From the cell containing the given text, extract its center point as [X, Y] coordinate. 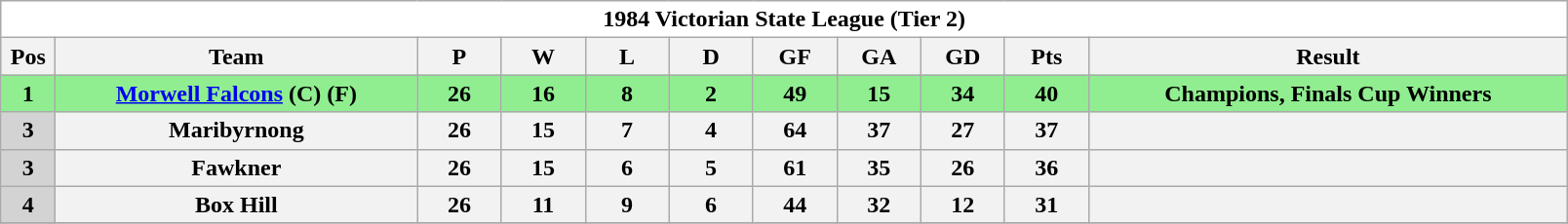
44 [795, 205]
L [627, 56]
GD [962, 56]
Morwell Falcons (C) (F) [236, 93]
12 [962, 205]
34 [962, 93]
31 [1046, 205]
35 [879, 168]
9 [627, 205]
27 [962, 131]
7 [627, 131]
P [459, 56]
GF [795, 56]
16 [543, 93]
49 [795, 93]
Result [1328, 56]
64 [795, 131]
61 [795, 168]
Pts [1046, 56]
1 [28, 93]
Team [236, 56]
W [543, 56]
Pos [28, 56]
Champions, Finals Cup Winners [1328, 93]
36 [1046, 168]
D [711, 56]
32 [879, 205]
Maribyrnong [236, 131]
2 [711, 93]
Fawkner [236, 168]
40 [1046, 93]
8 [627, 93]
GA [879, 56]
11 [543, 205]
5 [711, 168]
Box Hill [236, 205]
1984 Victorian State League (Tier 2) [784, 19]
